Output the (x, y) coordinate of the center of the cell containing the given text.  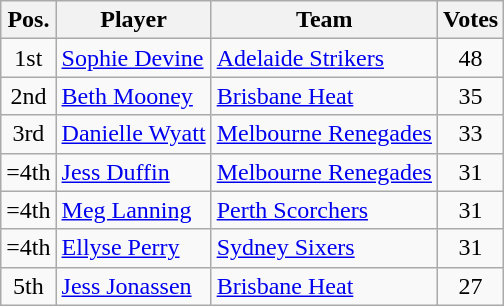
Ellyse Perry (134, 248)
Jess Duffin (134, 172)
Team (324, 20)
1st (28, 58)
3rd (28, 134)
Perth Scorchers (324, 210)
2nd (28, 96)
Votes (470, 20)
35 (470, 96)
Pos. (28, 20)
Jess Jonassen (134, 286)
Sophie Devine (134, 58)
Meg Lanning (134, 210)
Adelaide Strikers (324, 58)
Sydney Sixers (324, 248)
5th (28, 286)
Beth Mooney (134, 96)
33 (470, 134)
Player (134, 20)
Danielle Wyatt (134, 134)
27 (470, 286)
48 (470, 58)
